Find where the given text appears and provide that cell's center as (X, Y) coordinate. 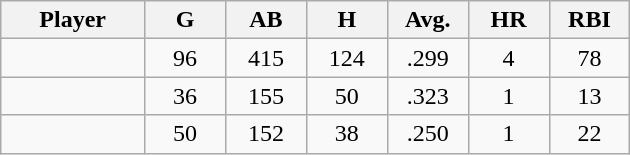
22 (590, 134)
4 (508, 58)
415 (266, 58)
152 (266, 134)
.323 (428, 96)
78 (590, 58)
RBI (590, 20)
.250 (428, 134)
HR (508, 20)
Player (73, 20)
36 (186, 96)
38 (346, 134)
Avg. (428, 20)
H (346, 20)
155 (266, 96)
.299 (428, 58)
13 (590, 96)
G (186, 20)
AB (266, 20)
96 (186, 58)
124 (346, 58)
